Output the [X, Y] coordinate of the center of the cell containing the given text.  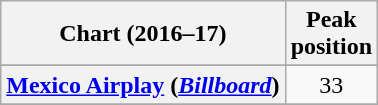
Mexico Airplay (Billboard) [143, 85]
33 [331, 85]
Chart (2016–17) [143, 34]
Peak position [331, 34]
